Scan for the cell matching the given text and deliver its [X, Y] coordinate at center. 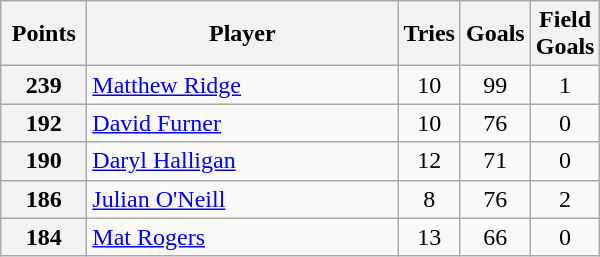
Tries [430, 34]
99 [495, 85]
David Furner [242, 123]
8 [430, 199]
Field Goals [565, 34]
186 [44, 199]
2 [565, 199]
66 [495, 237]
Daryl Halligan [242, 161]
Points [44, 34]
192 [44, 123]
239 [44, 85]
13 [430, 237]
1 [565, 85]
Mat Rogers [242, 237]
Julian O'Neill [242, 199]
190 [44, 161]
71 [495, 161]
12 [430, 161]
Goals [495, 34]
184 [44, 237]
Matthew Ridge [242, 85]
Player [242, 34]
